Capture the cell that displays the provided text and extract its (X, Y) central coordinate. 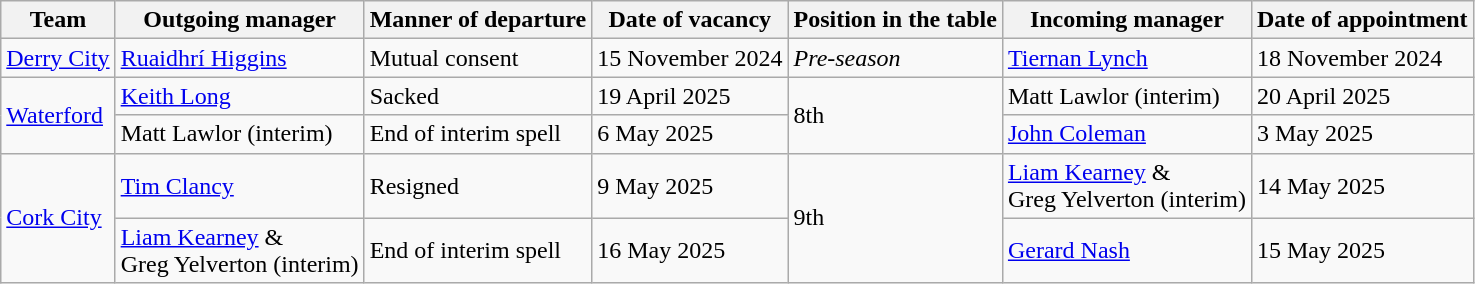
Pre-season (895, 58)
20 April 2025 (1362, 96)
Resigned (478, 186)
6 May 2025 (690, 134)
Waterford (58, 115)
Incoming manager (1126, 20)
15 May 2025 (1362, 250)
3 May 2025 (1362, 134)
8th (895, 115)
Mutual consent (478, 58)
18 November 2024 (1362, 58)
Sacked (478, 96)
Position in the table (895, 20)
Tiernan Lynch (1126, 58)
John Coleman (1126, 134)
16 May 2025 (690, 250)
9th (895, 218)
Manner of departure (478, 20)
Keith Long (240, 96)
Team (58, 20)
15 November 2024 (690, 58)
9 May 2025 (690, 186)
Ruaidhrí Higgins (240, 58)
19 April 2025 (690, 96)
Tim Clancy (240, 186)
Cork City (58, 218)
Date of appointment (1362, 20)
Outgoing manager (240, 20)
Derry City (58, 58)
Gerard Nash (1126, 250)
Date of vacancy (690, 20)
14 May 2025 (1362, 186)
